Output the (X, Y) coordinate of the center of the cell containing the given text.  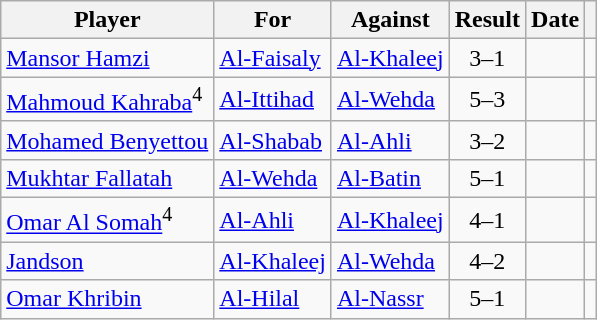
3–1 (487, 58)
Mahmoud Kahraba4 (108, 100)
5–3 (487, 100)
Omar Khribin (108, 299)
Player (108, 20)
Al-Batin (390, 178)
Al-Shabab (273, 140)
Omar Al Somah4 (108, 220)
4–1 (487, 220)
Result (487, 20)
3–2 (487, 140)
Al-Faisaly (273, 58)
Mansor Hamzi (108, 58)
Against (390, 20)
Al-Ittihad (273, 100)
Jandson (108, 261)
Al-Nassr (390, 299)
Mohamed Benyettou (108, 140)
Al-Hilal (273, 299)
Date (556, 20)
4–2 (487, 261)
Mukhtar Fallatah (108, 178)
For (273, 20)
